From the cell containing the given text, extract its center point as (X, Y) coordinate. 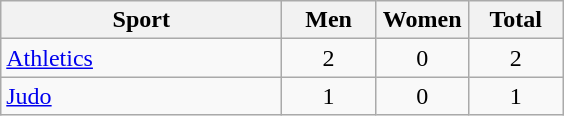
Athletics (142, 58)
Total (516, 20)
Men (329, 20)
Sport (142, 20)
Women (422, 20)
Judo (142, 96)
